Output the [X, Y] coordinate of the center of the cell containing the given text.  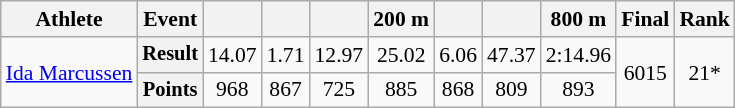
809 [512, 90]
6015 [645, 72]
Rank [704, 19]
Event [170, 19]
Final [645, 19]
14.07 [232, 55]
885 [401, 90]
868 [458, 90]
Ida Marcussen [70, 72]
200 m [401, 19]
Points [170, 90]
968 [232, 90]
25.02 [401, 55]
867 [286, 90]
2:14.96 [578, 55]
12.97 [340, 55]
893 [578, 90]
6.06 [458, 55]
800 m [578, 19]
Athlete [70, 19]
725 [340, 90]
21* [704, 72]
1.71 [286, 55]
Result [170, 55]
47.37 [512, 55]
